Capture the cell that displays the provided text and extract its [x, y] central coordinate. 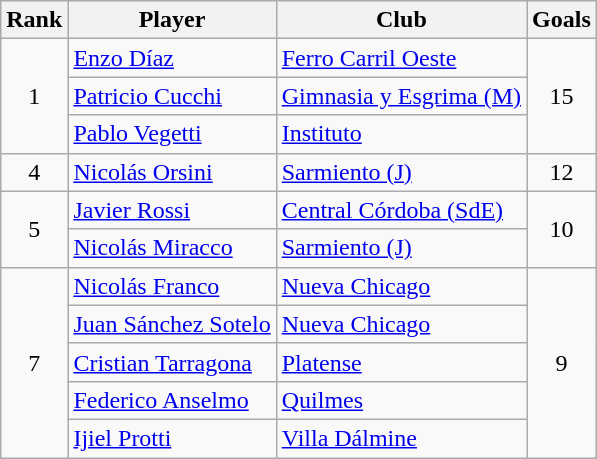
4 [34, 172]
Juan Sánchez Sotelo [172, 324]
Villa Dálmine [401, 438]
Player [172, 20]
Nicolás Franco [172, 286]
Goals [562, 20]
10 [562, 229]
1 [34, 96]
Federico Anselmo [172, 400]
Nicolás Orsini [172, 172]
Instituto [401, 134]
15 [562, 96]
Rank [34, 20]
Club [401, 20]
Nicolás Miracco [172, 248]
Quilmes [401, 400]
Enzo Díaz [172, 58]
5 [34, 229]
Pablo Vegetti [172, 134]
12 [562, 172]
Cristian Tarragona [172, 362]
Javier Rossi [172, 210]
Gimnasia y Esgrima (M) [401, 96]
Central Córdoba (SdE) [401, 210]
Patricio Cucchi [172, 96]
Ijiel Protti [172, 438]
Platense [401, 362]
7 [34, 362]
Ferro Carril Oeste [401, 58]
9 [562, 362]
